Identify which cell holds the provided text, then report its [x, y] central coordinate. 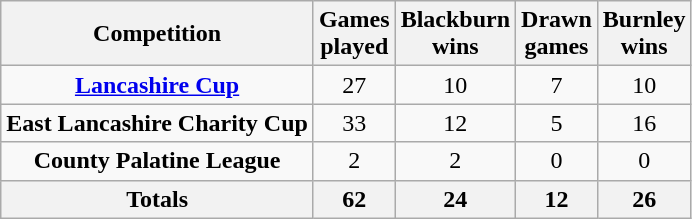
Competition [158, 34]
26 [644, 199]
Burnleywins [644, 34]
27 [354, 85]
Gamesplayed [354, 34]
33 [354, 123]
7 [557, 85]
62 [354, 199]
24 [455, 199]
5 [557, 123]
County Palatine League [158, 161]
Totals [158, 199]
East Lancashire Charity Cup [158, 123]
16 [644, 123]
Drawngames [557, 34]
Blackburnwins [455, 34]
Lancashire Cup [158, 85]
